Provide the (X, Y) coordinate of the cell's center where the given text is located.  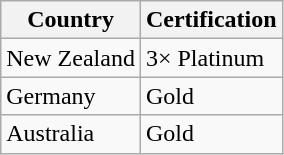
Australia (71, 134)
Country (71, 20)
3× Platinum (211, 58)
New Zealand (71, 58)
Germany (71, 96)
Certification (211, 20)
